Locate the cell with the specified text and output its (X, Y) center coordinate. 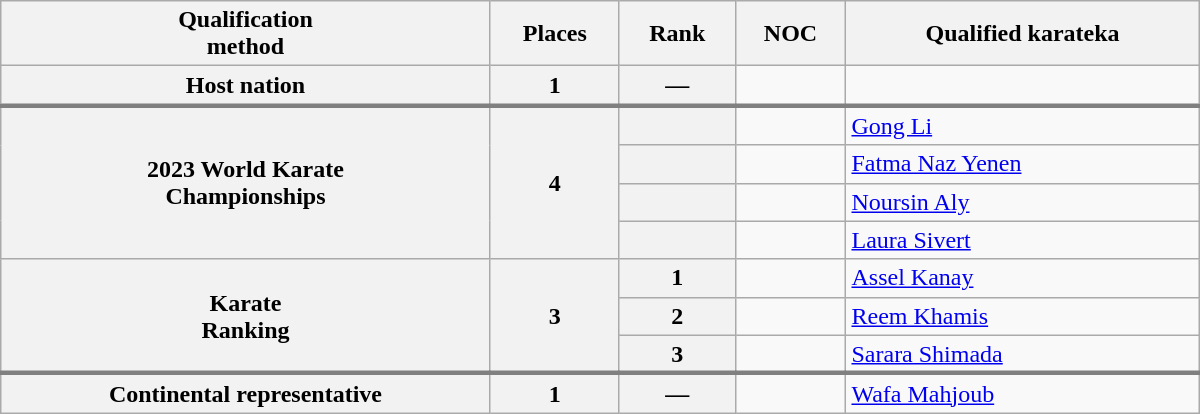
Places (554, 34)
Host nation (246, 86)
Gong Li (1022, 125)
Fatma Naz Yenen (1022, 164)
KarateRanking (246, 316)
Assel Kanay (1022, 278)
NOC (790, 34)
Continental representative (246, 393)
Noursin Aly (1022, 202)
Wafa Mahjoub (1022, 393)
Qualificationmethod (246, 34)
Qualified karateka (1022, 34)
Laura Sivert (1022, 240)
Sarara Shimada (1022, 354)
4 (554, 182)
2023 World KarateChampionships (246, 182)
Rank (677, 34)
Reem Khamis (1022, 316)
2 (677, 316)
